Scan for the cell matching the given text and deliver its (X, Y) coordinate at center. 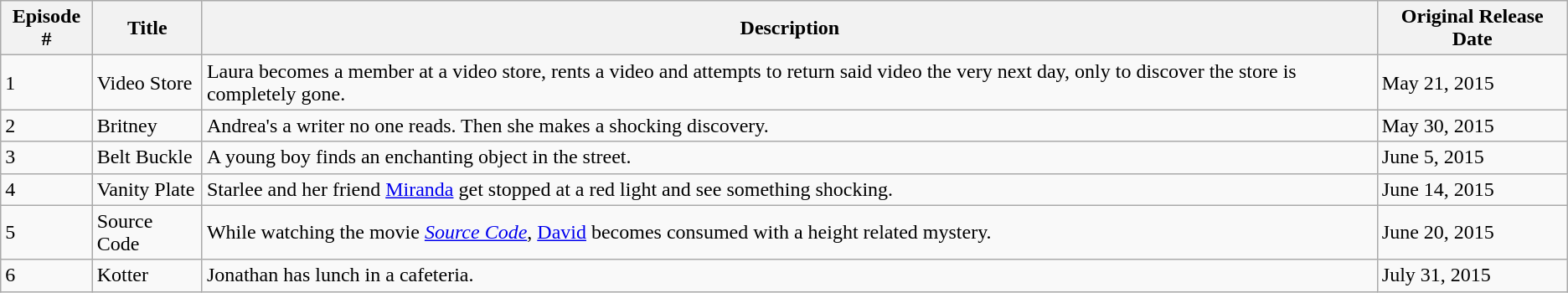
Kotter (147, 275)
Source Code (147, 233)
6 (47, 275)
4 (47, 189)
Video Store (147, 82)
Jonathan has lunch in a cafeteria. (789, 275)
July 31, 2015 (1473, 275)
While watching the movie Source Code, David becomes consumed with a height related mystery. (789, 233)
Title (147, 28)
June 14, 2015 (1473, 189)
Belt Buckle (147, 157)
May 30, 2015 (1473, 126)
Vanity Plate (147, 189)
Andrea's a writer no one reads. Then she makes a shocking discovery. (789, 126)
May 21, 2015 (1473, 82)
3 (47, 157)
Original Release Date (1473, 28)
2 (47, 126)
Starlee and her friend Miranda get stopped at a red light and see something shocking. (789, 189)
Description (789, 28)
5 (47, 233)
Episode # (47, 28)
June 5, 2015 (1473, 157)
1 (47, 82)
Britney (147, 126)
June 20, 2015 (1473, 233)
A young boy finds an enchanting object in the street. (789, 157)
